From the cell containing the given text, extract its center point as [x, y] coordinate. 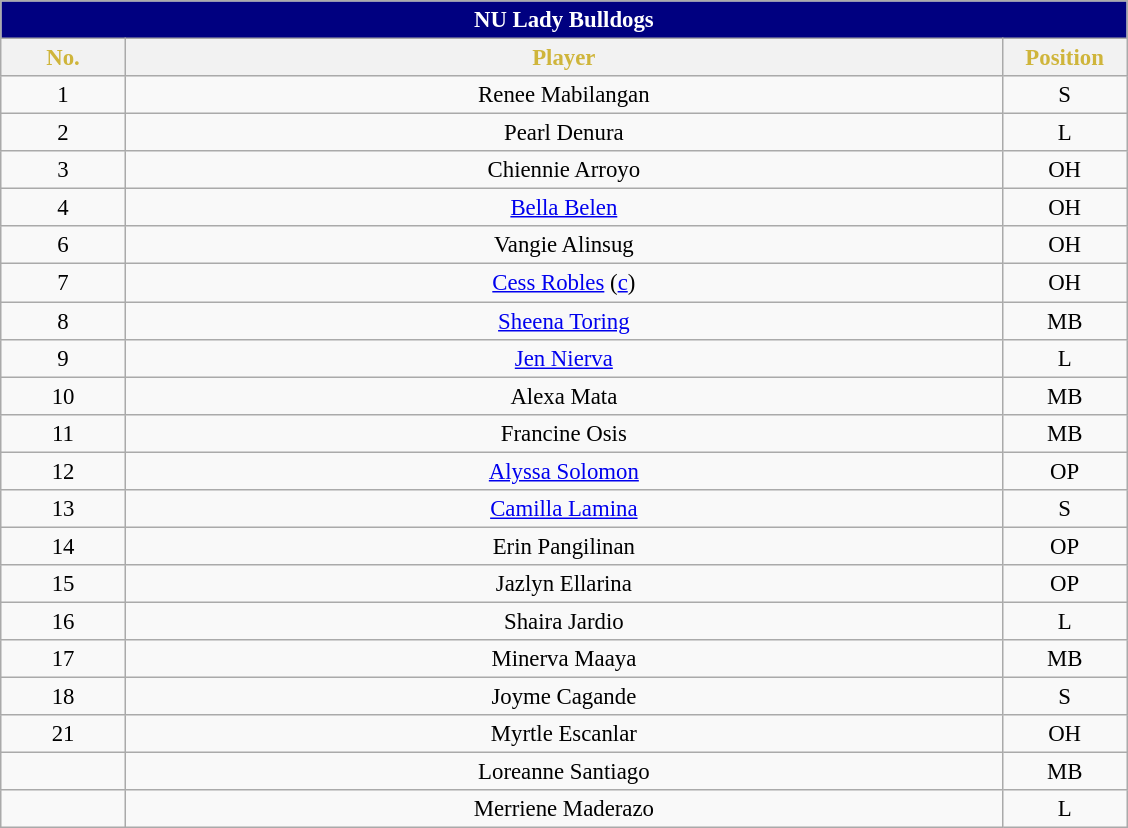
1 [64, 95]
15 [64, 584]
Renee Mabilangan [564, 95]
16 [64, 621]
Alyssa Solomon [564, 471]
7 [64, 283]
Cess Robles (c) [564, 283]
8 [64, 321]
Merriene Maderazo [564, 809]
21 [64, 734]
Alexa Mata [564, 396]
14 [64, 546]
Camilla Lamina [564, 509]
Myrtle Escanlar [564, 734]
Position [1064, 58]
Minerva Maaya [564, 659]
Loreanne Santiago [564, 772]
Sheena Toring [564, 321]
Jen Nierva [564, 358]
NU Lady Bulldogs [564, 20]
Player [564, 58]
13 [64, 509]
Bella Belen [564, 208]
Francine Osis [564, 433]
Erin Pangilinan [564, 546]
18 [64, 697]
Chiennie Arroyo [564, 170]
9 [64, 358]
10 [64, 396]
6 [64, 245]
11 [64, 433]
Pearl Denura [564, 133]
3 [64, 170]
12 [64, 471]
Shaira Jardio [564, 621]
2 [64, 133]
17 [64, 659]
Joyme Cagande [564, 697]
4 [64, 208]
No. [64, 58]
Jazlyn Ellarina [564, 584]
Vangie Alinsug [564, 245]
